Scan for the cell matching the given text and deliver its [x, y] coordinate at center. 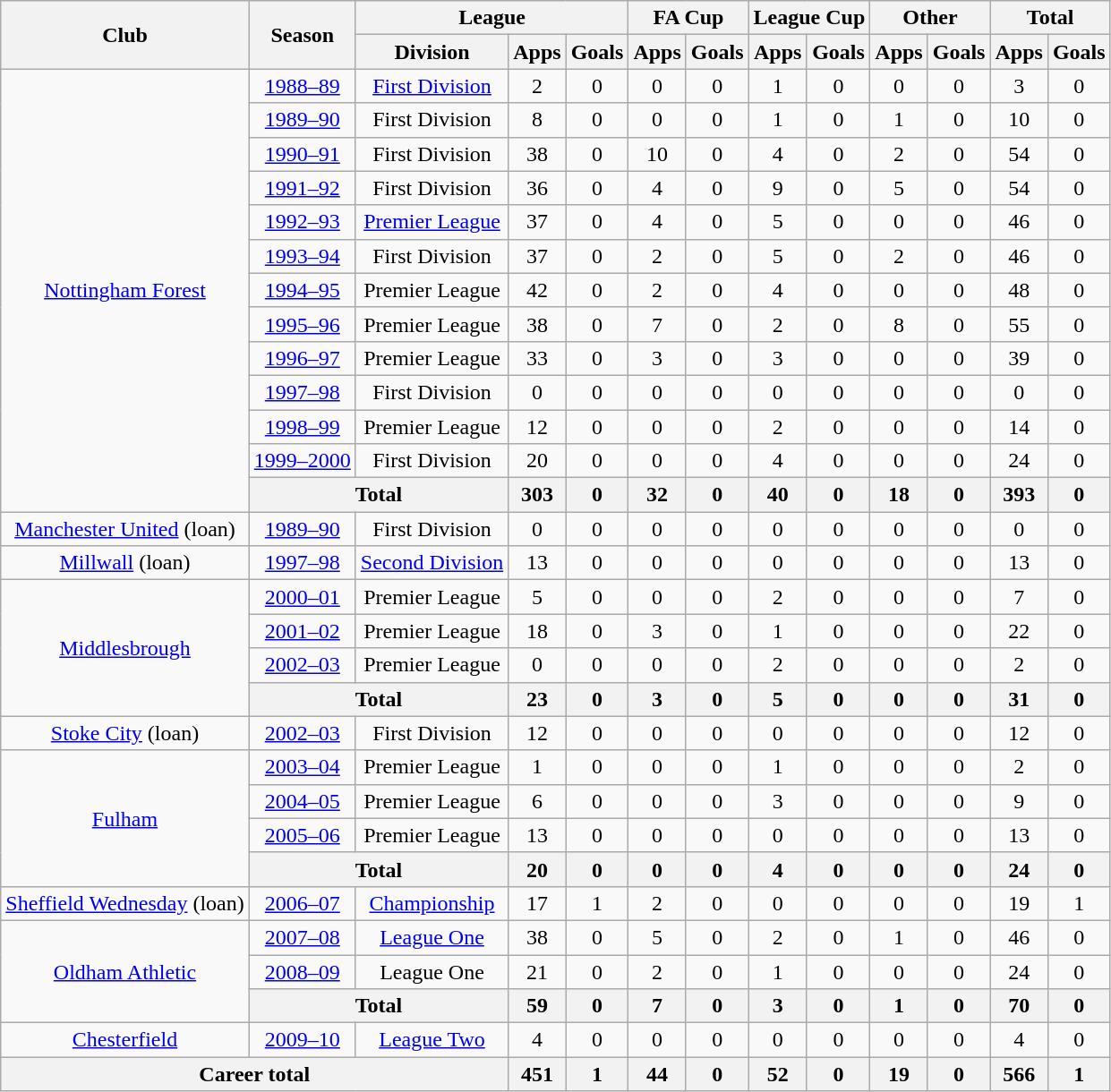
2009–10 [303, 1040]
1992–93 [303, 222]
Other [930, 18]
Oldham Athletic [125, 971]
2005–06 [303, 835]
Championship [432, 903]
2007–08 [303, 937]
1990–91 [303, 154]
Stoke City (loan) [125, 733]
21 [537, 971]
1996–97 [303, 358]
303 [537, 495]
League Two [432, 1040]
55 [1019, 324]
Season [303, 35]
Middlesbrough [125, 648]
2008–09 [303, 971]
14 [1019, 427]
1994–95 [303, 290]
40 [777, 495]
59 [537, 1006]
2006–07 [303, 903]
2001–02 [303, 631]
17 [537, 903]
Chesterfield [125, 1040]
48 [1019, 290]
Manchester United (loan) [125, 529]
1988–89 [303, 86]
Second Division [432, 563]
Club [125, 35]
1991–92 [303, 188]
36 [537, 188]
42 [537, 290]
2004–05 [303, 801]
6 [537, 801]
451 [537, 1074]
Career total [254, 1074]
FA Cup [688, 18]
Millwall (loan) [125, 563]
Fulham [125, 818]
70 [1019, 1006]
Nottingham Forest [125, 290]
League Cup [809, 18]
32 [657, 495]
52 [777, 1074]
22 [1019, 631]
League [492, 18]
39 [1019, 358]
2000–01 [303, 597]
31 [1019, 699]
566 [1019, 1074]
1998–99 [303, 427]
2003–04 [303, 767]
Division [432, 52]
1999–2000 [303, 461]
23 [537, 699]
1995–96 [303, 324]
1993–94 [303, 256]
Sheffield Wednesday (loan) [125, 903]
33 [537, 358]
44 [657, 1074]
393 [1019, 495]
